Output the (x, y) coordinate of the center of the cell containing the given text.  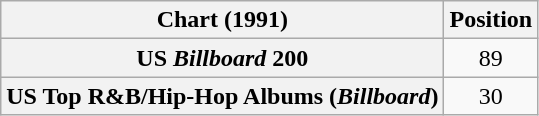
89 (491, 58)
30 (491, 96)
Chart (1991) (222, 20)
US Top R&B/Hip-Hop Albums (Billboard) (222, 96)
Position (491, 20)
US Billboard 200 (222, 58)
